Capture the cell that displays the provided text and extract its [x, y] central coordinate. 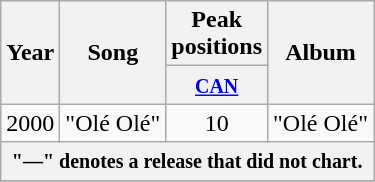
Peak positions [217, 34]
Song [113, 52]
Album [321, 52]
Year [30, 52]
2000 [30, 123]
10 [217, 123]
CAN [217, 85]
"—" denotes a release that did not chart. [188, 161]
